From the cell containing the given text, extract its center point as [x, y] coordinate. 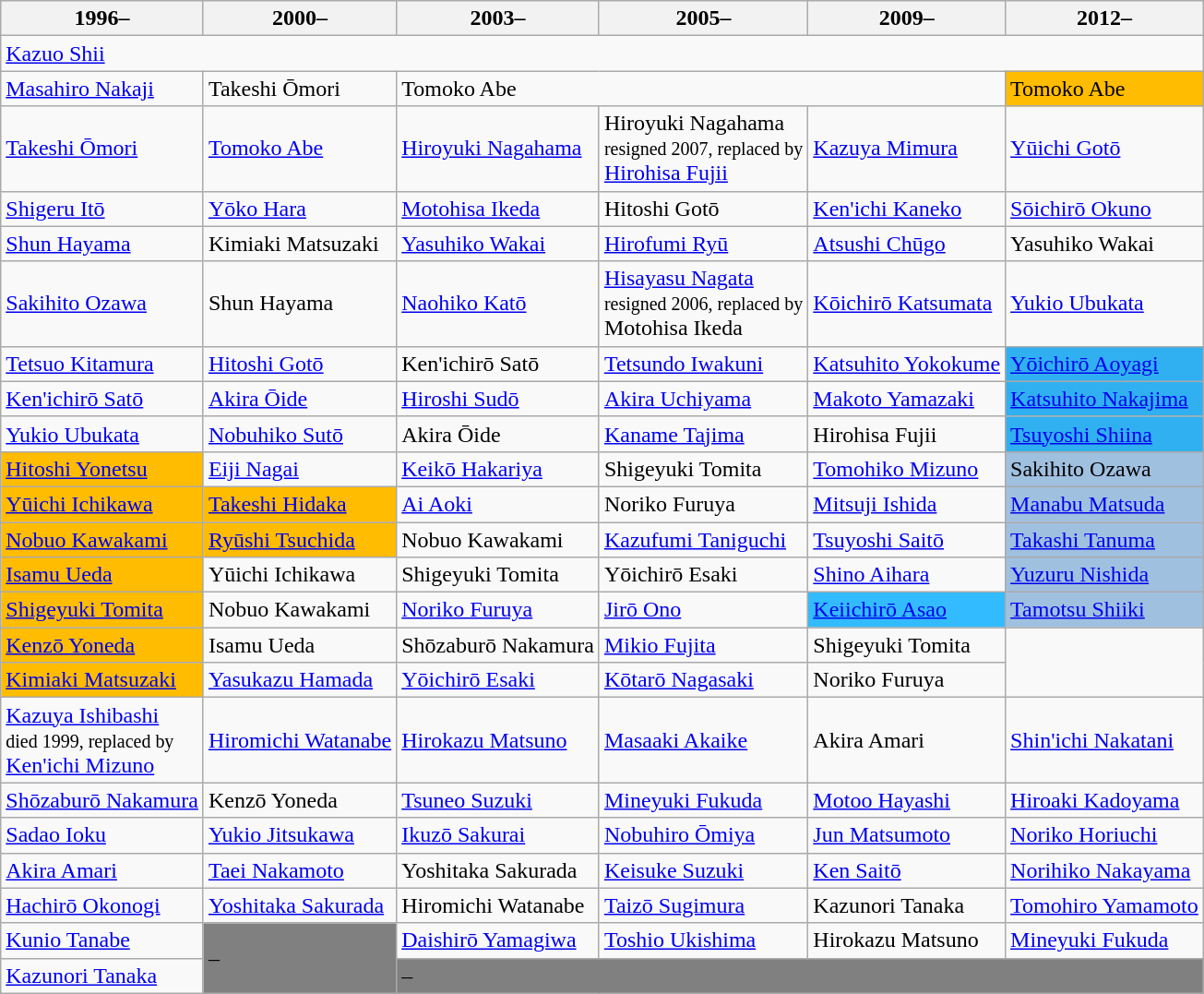
Kōichirō Katsumata [907, 304]
Daishirō Yamagiwa [498, 940]
Mitsuji Ishida [907, 504]
Shino Aihara [907, 575]
Katsuhito Yokokume [907, 364]
Hitoshi Yonetsu [102, 469]
Motohisa Ikeda [498, 209]
Kunio Tanabe [102, 940]
Tetsundo Iwakuni [703, 364]
Makoto Yamazaki [907, 399]
Tsuyoshi Saitō [907, 540]
Noriko Horiuchi [1105, 835]
Hiroshi Sudō [498, 399]
Keiichirō Asao [907, 610]
Eiji Nagai [299, 469]
Ryūshi Tsuchida [299, 540]
Kazuya Ishibashidied 1999, replaced byKen'ichi Mizuno [102, 740]
2009– [907, 18]
Toshio Ukishima [703, 940]
Ken Saitō [907, 870]
Yukio Jitsukawa [299, 835]
Manabu Matsuda [1105, 504]
Ai Aoki [498, 504]
2012– [1105, 18]
Ken'ichi Kaneko [907, 209]
Hachirō Okonogi [102, 905]
Yūichi Gotō [1105, 149]
Ikuzō Sakurai [498, 835]
Yōichirō Aoyagi [1105, 364]
Nobuhiko Sutō [299, 434]
Atsushi Chūgo [907, 244]
Jirō Ono [703, 610]
2005– [703, 18]
Hirohisa Fujii [907, 434]
Keikō Hakariya [498, 469]
Shin'ichi Nakatani [1105, 740]
Tsuneo Suzuki [498, 800]
Hirofumi Ryū [703, 244]
Akira Uchiyama [703, 399]
Mikio Fujita [703, 645]
Kazuya Mimura [907, 149]
Motoo Hayashi [907, 800]
Hisayasu Nagataresigned 2006, replaced byMotohisa Ikeda [703, 304]
Hiroaki Kadoyama [1105, 800]
Jun Matsumoto [907, 835]
Taei Nakamoto [299, 870]
Nobuhiro Ōmiya [703, 835]
Tamotsu Shiiki [1105, 610]
Katsuhito Nakajima [1105, 399]
Sadao Ioku [102, 835]
Hiroyuki Nagahamaresigned 2007, replaced byHirohisa Fujii [703, 149]
Shigeru Itō [102, 209]
Kōtarō Nagasaki [703, 680]
Yuzuru Nishida [1105, 575]
Takeshi Hidaka [299, 504]
Tomohiko Mizuno [907, 469]
Yōko Hara [299, 209]
Tetsuo Kitamura [102, 364]
Tomohiro Yamamoto [1105, 905]
Kazuo Shii [602, 54]
Takashi Tanuma [1105, 540]
Kaname Tajima [703, 434]
Masahiro Nakaji [102, 89]
Yasukazu Hamada [299, 680]
Norihiko Nakayama [1105, 870]
Taizō Sugimura [703, 905]
Kazufumi Taniguchi [703, 540]
2000– [299, 18]
Naohiko Katō [498, 304]
Tsuyoshi Shiina [1105, 434]
1996– [102, 18]
Keisuke Suzuki [703, 870]
Hiroyuki Nagahama [498, 149]
Sōichirō Okuno [1105, 209]
Masaaki Akaike [703, 740]
2003– [498, 18]
